Pinpoint the cell where the given text exists, returning its (X, Y) midpoint coordinate. 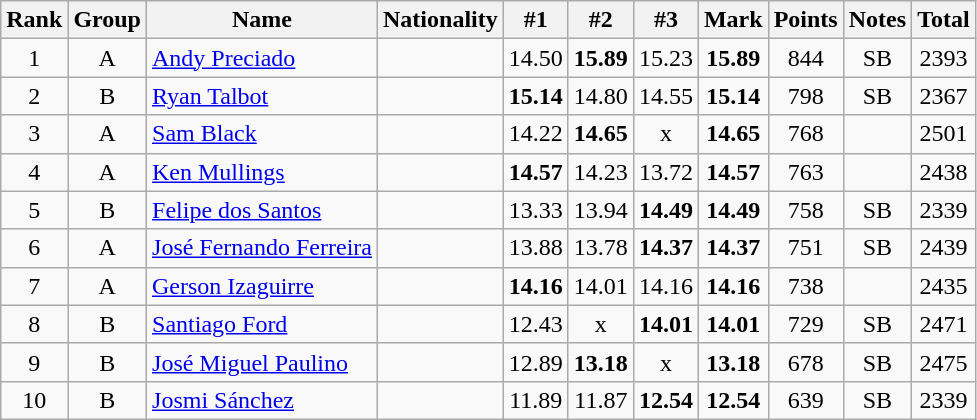
Name (262, 20)
13.33 (536, 210)
751 (806, 248)
2439 (944, 248)
Rank (34, 20)
Felipe dos Santos (262, 210)
11.89 (536, 400)
14.22 (536, 134)
Notes (877, 20)
14.50 (536, 58)
2475 (944, 362)
Group (108, 20)
5 (34, 210)
12.89 (536, 362)
678 (806, 362)
Josmi Sánchez (262, 400)
Ryan Talbot (262, 96)
763 (806, 172)
2471 (944, 324)
13.88 (536, 248)
14.23 (600, 172)
798 (806, 96)
Ken Mullings (262, 172)
Nationality (441, 20)
Andy Preciado (262, 58)
#2 (600, 20)
768 (806, 134)
2501 (944, 134)
2393 (944, 58)
738 (806, 286)
8 (34, 324)
10 (34, 400)
Points (806, 20)
José Miguel Paulino (262, 362)
639 (806, 400)
844 (806, 58)
Santiago Ford (262, 324)
#1 (536, 20)
José Fernando Ferreira (262, 248)
13.94 (600, 210)
14.55 (666, 96)
Gerson Izaguirre (262, 286)
13.78 (600, 248)
2367 (944, 96)
4 (34, 172)
7 (34, 286)
15.23 (666, 58)
729 (806, 324)
1 (34, 58)
#3 (666, 20)
2435 (944, 286)
6 (34, 248)
9 (34, 362)
Mark (733, 20)
11.87 (600, 400)
12.43 (536, 324)
3 (34, 134)
2 (34, 96)
758 (806, 210)
Sam Black (262, 134)
14.80 (600, 96)
Total (944, 20)
2438 (944, 172)
13.72 (666, 172)
